Detect which cell encompasses the target text, then output its [X, Y] center coordinate. 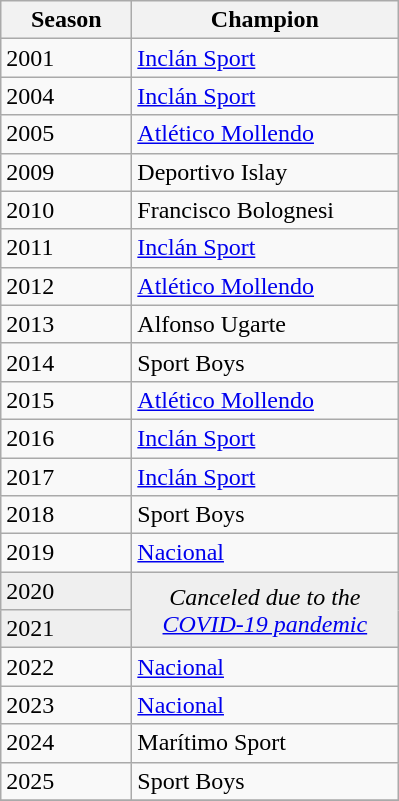
2023 [66, 705]
Alfonso Ugarte [265, 324]
2012 [66, 286]
2005 [66, 134]
Marítimo Sport [265, 743]
2017 [66, 477]
2020 [66, 591]
2018 [66, 515]
2021 [66, 629]
Francisco Bolognesi [265, 210]
2022 [66, 667]
2025 [66, 781]
2009 [66, 172]
2016 [66, 438]
2011 [66, 248]
Deportivo Islay [265, 172]
Season [66, 20]
2013 [66, 324]
2004 [66, 96]
2010 [66, 210]
2024 [66, 743]
2014 [66, 362]
2001 [66, 58]
Champion [265, 20]
2019 [66, 553]
Canceled due to the COVID-19 pandemic [265, 610]
2015 [66, 400]
